For the text-containing cell, return its midpoint in (X, Y) coordinate format. 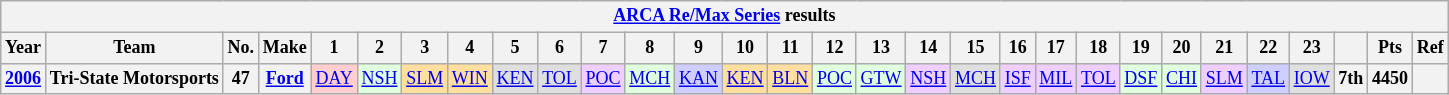
CHI (1182, 78)
Team (134, 48)
BLN (790, 78)
Tri-State Motorsports (134, 78)
TAL (1268, 78)
10 (745, 48)
Pts (1390, 48)
5 (515, 48)
23 (1312, 48)
7 (603, 48)
DAY (334, 78)
13 (881, 48)
KAN (699, 78)
Ford (284, 78)
1 (334, 48)
Year (24, 48)
7th (1351, 78)
4450 (1390, 78)
16 (1018, 48)
17 (1056, 48)
DSF (1141, 78)
9 (699, 48)
Ref (1430, 48)
12 (835, 48)
GTW (881, 78)
MIL (1056, 78)
11 (790, 48)
8 (650, 48)
21 (1224, 48)
15 (976, 48)
ISF (1018, 78)
18 (1098, 48)
20 (1182, 48)
IOW (1312, 78)
22 (1268, 48)
WIN (470, 78)
6 (560, 48)
2006 (24, 78)
4 (470, 48)
ARCA Re/Max Series results (724, 16)
No. (240, 48)
3 (425, 48)
47 (240, 78)
Make (284, 48)
14 (928, 48)
19 (1141, 48)
2 (380, 48)
